Locate the cell with the specified text and output its [X, Y] center coordinate. 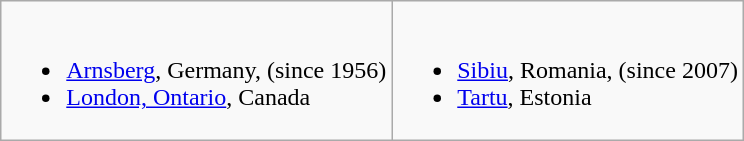
Sibiu, Romania, (since 2007) Tartu, Estonia [568, 71]
Arnsberg, Germany, (since 1956) London, Ontario, Canada [196, 71]
